Output the (x, y) coordinate of the center of the cell containing the given text.  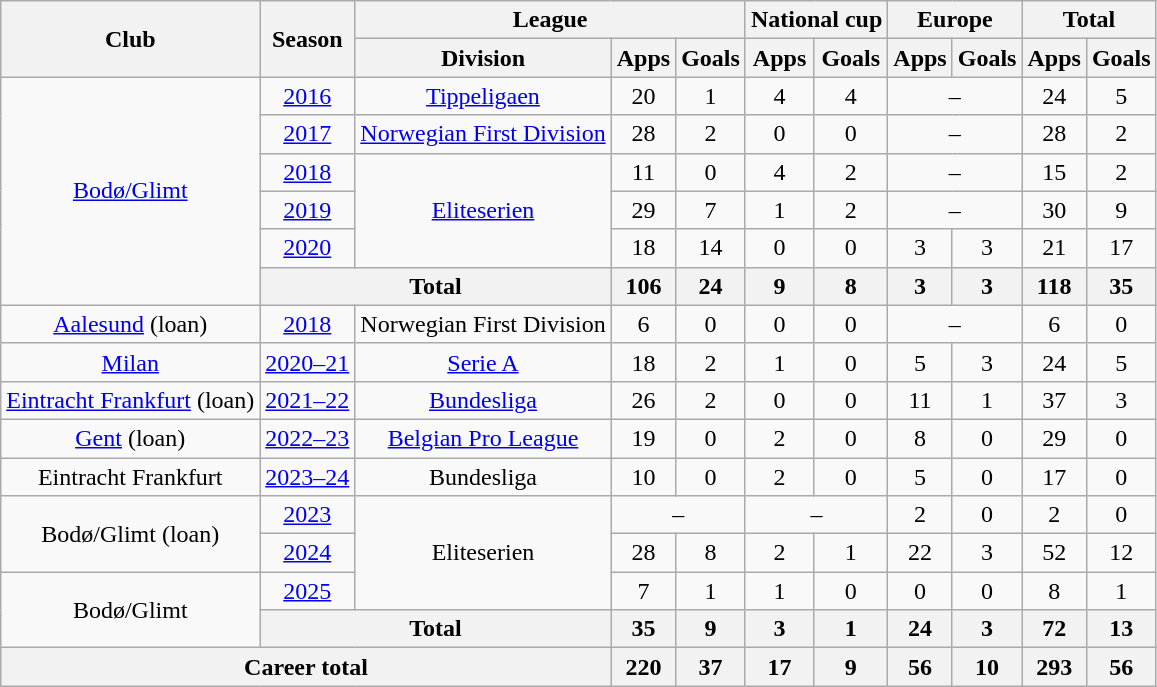
293 (1054, 667)
20 (643, 96)
Eintracht Frankfurt (loan) (130, 400)
2025 (308, 591)
2017 (308, 134)
Europe (955, 20)
National cup (816, 20)
15 (1054, 172)
26 (643, 400)
14 (711, 248)
13 (1121, 629)
52 (1054, 553)
2016 (308, 96)
Milan (130, 362)
30 (1054, 210)
2020–21 (308, 362)
League (550, 20)
2021–22 (308, 400)
21 (1054, 248)
2020 (308, 248)
22 (920, 553)
106 (643, 286)
Career total (306, 667)
Serie A (483, 362)
2024 (308, 553)
Eintracht Frankfurt (130, 477)
2023 (308, 515)
Belgian Pro League (483, 438)
2019 (308, 210)
Gent (loan) (130, 438)
Bodø/Glimt (loan) (130, 534)
Division (483, 58)
118 (1054, 286)
220 (643, 667)
2023–24 (308, 477)
Aalesund (loan) (130, 324)
12 (1121, 553)
Tippeligaen (483, 96)
19 (643, 438)
Season (308, 39)
2022–23 (308, 438)
72 (1054, 629)
Club (130, 39)
